Detect which cell encompasses the target text, then output its [X, Y] center coordinate. 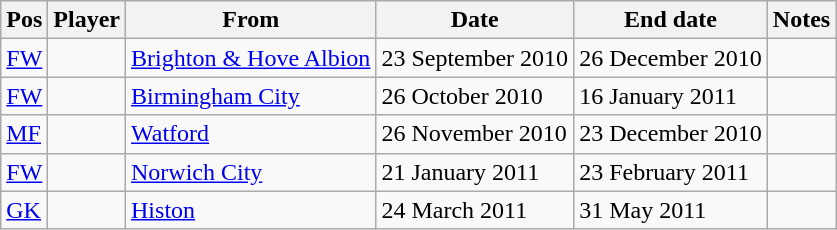
End date [671, 20]
26 December 2010 [671, 58]
31 May 2011 [671, 210]
26 November 2010 [475, 134]
Player [87, 20]
Histon [251, 210]
21 January 2011 [475, 172]
Birmingham City [251, 96]
Notes [801, 20]
Pos [24, 20]
Watford [251, 134]
MF [24, 134]
Brighton & Hove Albion [251, 58]
24 March 2011 [475, 210]
GK [24, 210]
Norwich City [251, 172]
23 September 2010 [475, 58]
26 October 2010 [475, 96]
16 January 2011 [671, 96]
23 February 2011 [671, 172]
From [251, 20]
Date [475, 20]
23 December 2010 [671, 134]
